Pinpoint the cell where the given text exists, returning its [x, y] midpoint coordinate. 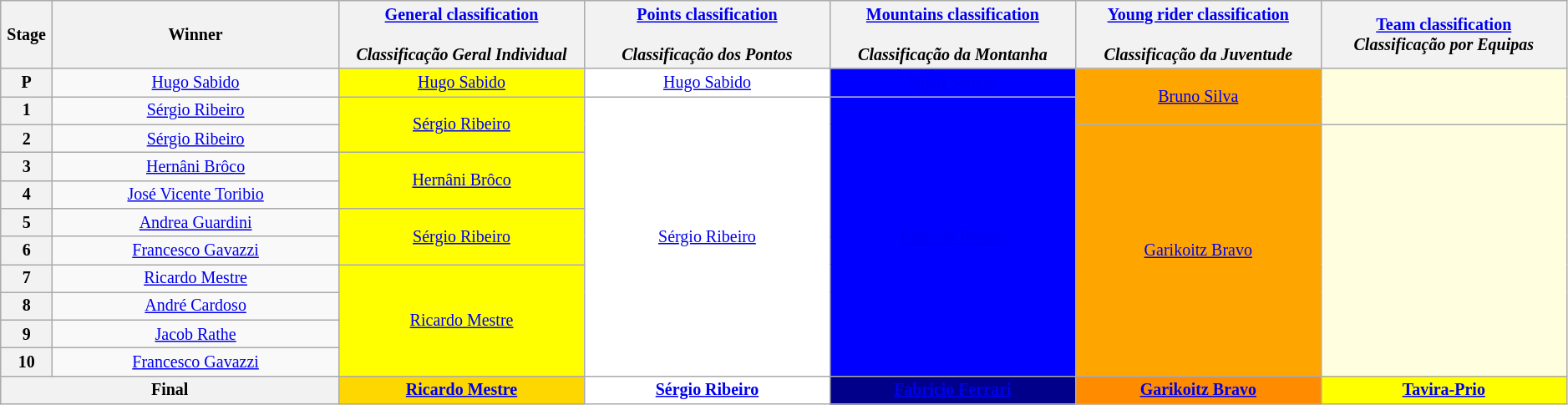
Winner [195, 35]
André Cardoso [195, 306]
8 [27, 306]
José Vicente Toribio [195, 194]
Team classificationClassificação por Equipas [1444, 35]
Mountains classificationClassificação da Montanha [952, 35]
9 [27, 334]
10 [27, 362]
Jacob Rathe [195, 334]
Points classificationClassificação dos Pontos [707, 35]
Bruno Silva [1198, 97]
General classificationClassificação Geral Individual [462, 35]
Andrea Guardini [195, 222]
5 [27, 222]
1 [27, 110]
4 [27, 194]
Young rider classificationClassificação da Juventude [1198, 35]
Tavira-Prio [1444, 391]
Stage [27, 35]
6 [27, 251]
3 [27, 167]
2 [27, 139]
P [27, 84]
7 [27, 279]
Final [170, 391]
